Return the [X, Y] coordinate for the center point of the cell that contains the specified text.  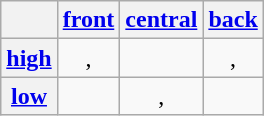
central [162, 20]
back [233, 20]
high [29, 58]
front [88, 20]
low [29, 96]
